Pinpoint the cell where the given text exists, returning its (x, y) midpoint coordinate. 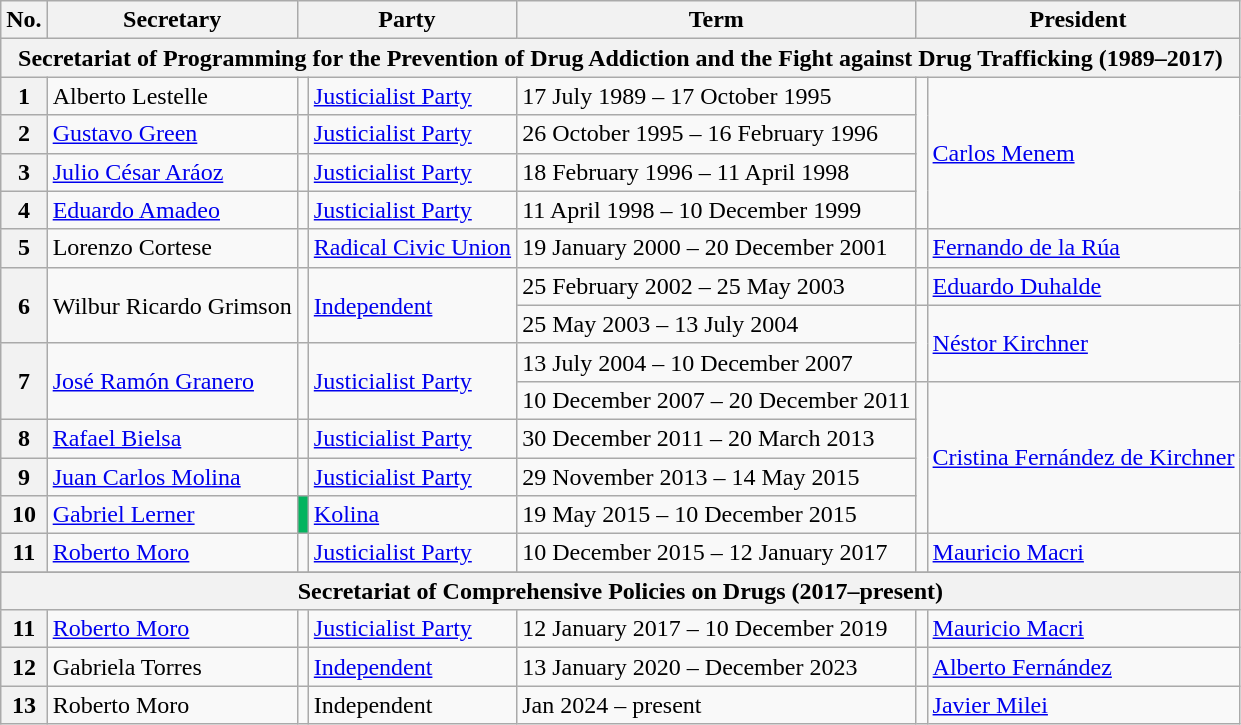
5 (24, 248)
19 January 2000 – 20 December 2001 (716, 248)
Secretariat of Comprehensive Policies on Drugs (2017–present) (620, 591)
13 July 2004 – 10 December 2007 (716, 362)
11 April 1998 – 10 December 1999 (716, 210)
19 May 2015 – 10 December 2015 (716, 515)
Party (406, 20)
Kolina (412, 515)
Eduardo Amadeo (172, 210)
25 May 2003 – 13 July 2004 (716, 324)
8 (24, 438)
26 October 1995 – 16 February 1996 (716, 134)
12 January 2017 – 10 December 2019 (716, 629)
1 (24, 96)
José Ramón Granero (172, 381)
Term (716, 20)
Juan Carlos Molina (172, 477)
12 (24, 667)
Secretariat of Programming for the Prevention of Drug Addiction and the Fight against Drug Trafficking (1989–2017) (620, 58)
10 (24, 515)
Javier Milei (1084, 705)
Gustavo Green (172, 134)
17 July 1989 – 17 October 1995 (716, 96)
Alberto Fernández (1084, 667)
President (1078, 20)
Alberto Lestelle (172, 96)
Carlos Menem (1084, 153)
Gabriel Lerner (172, 515)
4 (24, 210)
Rafael Bielsa (172, 438)
Radical Civic Union (412, 248)
Jan 2024 – present (716, 705)
Lorenzo Cortese (172, 248)
2 (24, 134)
3 (24, 172)
30 December 2011 – 20 March 2013 (716, 438)
Secretary (172, 20)
10 December 2015 – 12 January 2017 (716, 553)
10 December 2007 – 20 December 2011 (716, 400)
Julio César Aráoz (172, 172)
Wilbur Ricardo Grimson (172, 305)
No. (24, 20)
6 (24, 305)
Eduardo Duhalde (1084, 286)
Cristina Fernández de Kirchner (1084, 457)
Fernando de la Rúa (1084, 248)
29 November 2013 – 14 May 2015 (716, 477)
Néstor Kirchner (1084, 343)
Gabriela Torres (172, 667)
13 (24, 705)
13 January 2020 – December 2023 (716, 667)
9 (24, 477)
25 February 2002 – 25 May 2003 (716, 286)
18 February 1996 – 11 April 1998 (716, 172)
7 (24, 381)
